From the cell containing the given text, extract its center point as [X, Y] coordinate. 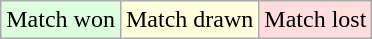
Match won [61, 20]
Match drawn [189, 20]
Match lost [316, 20]
